Determine the (X, Y) coordinate at the center of the cell enclosing the given text.  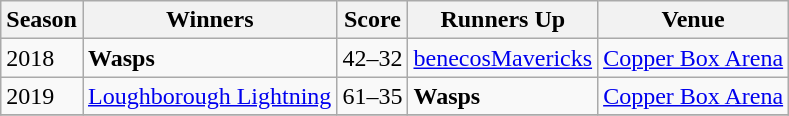
42–32 (372, 58)
Loughborough Lightning (209, 96)
Winners (209, 20)
2019 (42, 96)
Runners Up (503, 20)
Season (42, 20)
Venue (694, 20)
benecosMavericks (503, 58)
2018 (42, 58)
61–35 (372, 96)
Score (372, 20)
